Pinpoint the cell where the given text exists, returning its (x, y) midpoint coordinate. 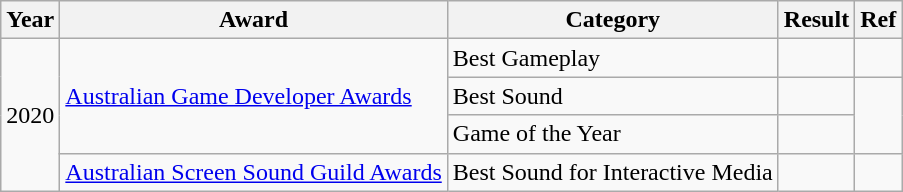
Award (254, 20)
Result (816, 20)
Australian Game Developer Awards (254, 96)
Best Sound (612, 96)
2020 (30, 115)
Game of the Year (612, 134)
Category (612, 20)
Ref (878, 20)
Australian Screen Sound Guild Awards (254, 172)
Best Sound for Interactive Media (612, 172)
Best Gameplay (612, 58)
Year (30, 20)
